Provide the (x, y) coordinate of the cell's center where the given text is located.  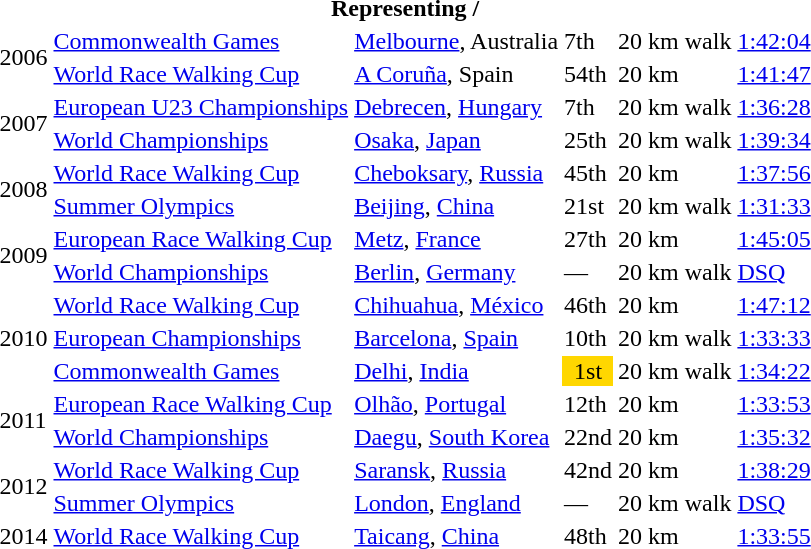
Daegu, South Korea (456, 437)
Berlin, Germany (456, 272)
Saransk, Russia (456, 470)
Delhi, India (456, 371)
22nd (588, 437)
Barcelona, Spain (456, 338)
54th (588, 74)
A Coruña, Spain (456, 74)
10th (588, 338)
Chihuahua, México (456, 305)
27th (588, 239)
European U23 Championships (201, 107)
European Championships (201, 338)
25th (588, 140)
45th (588, 173)
Melbourne, Australia (456, 41)
London, England (456, 503)
46th (588, 305)
Osaka, Japan (456, 140)
42nd (588, 470)
Beijing, China (456, 206)
Cheboksary, Russia (456, 173)
21st (588, 206)
1st (588, 371)
Olhão, Portugal (456, 404)
Debrecen, Hungary (456, 107)
12th (588, 404)
Metz, France (456, 239)
